Pinpoint the cell where the given text exists, returning its [X, Y] midpoint coordinate. 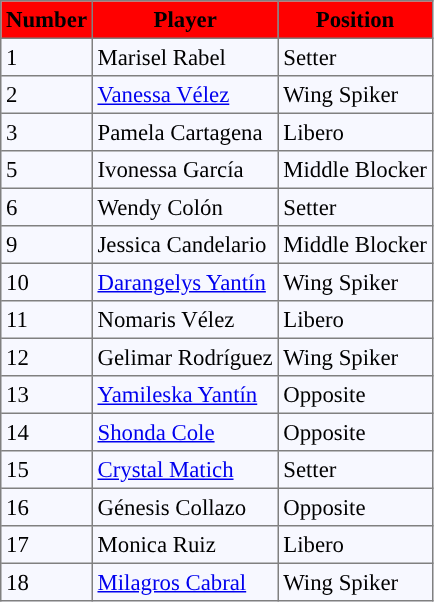
Jessica Candelario [185, 245]
Monica Ruiz [185, 545]
Yamileska Yantín [185, 395]
9 [47, 245]
3 [47, 132]
Number [47, 20]
1 [47, 57]
18 [47, 582]
16 [47, 507]
Milagros Cabral [185, 582]
Marisel Rabel [185, 57]
Pamela Cartagena [185, 132]
Shonda Cole [185, 432]
12 [47, 357]
2 [47, 95]
Wendy Colón [185, 207]
Gelimar Rodríguez [185, 357]
Player [185, 20]
10 [47, 282]
15 [47, 470]
Ivonessa García [185, 170]
6 [47, 207]
14 [47, 432]
11 [47, 320]
5 [47, 170]
Vanessa Vélez [185, 95]
17 [47, 545]
Nomaris Vélez [185, 320]
Génesis Collazo [185, 507]
Position [355, 20]
Crystal Matich [185, 470]
Darangelys Yantín [185, 282]
13 [47, 395]
